Provide the [x, y] coordinate of the cell's center where the given text is located.  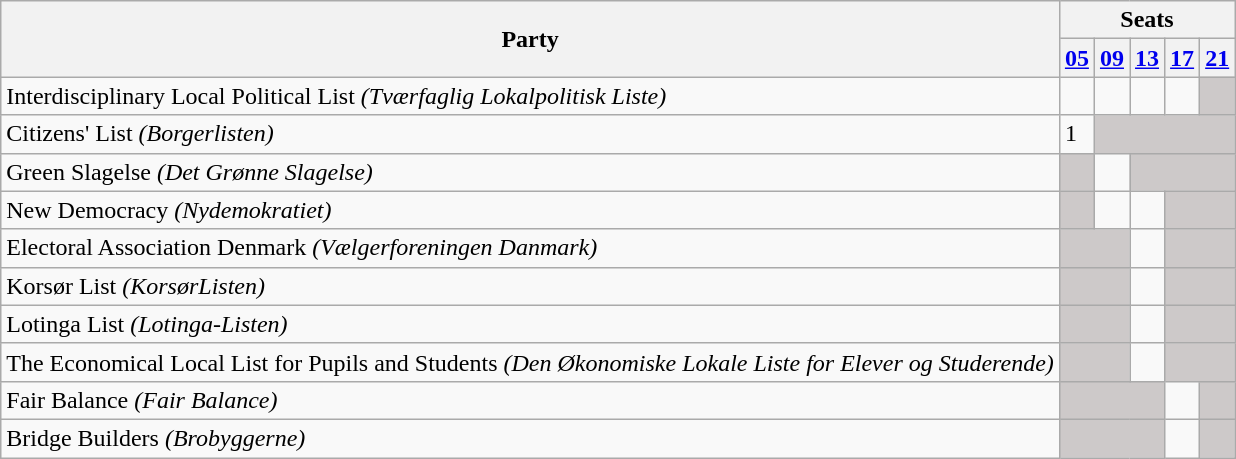
Korsør List (KorsørListen) [530, 286]
New Democracy (Nydemokratiet) [530, 210]
Seats [1146, 20]
Fair Balance (Fair Balance) [530, 400]
Party [530, 39]
Lotinga List (Lotinga-Listen) [530, 324]
13 [1148, 58]
Electoral Association Denmark (Vælgerforeningen Danmark) [530, 248]
Green Slagelse (Det Grønne Slagelse) [530, 172]
17 [1182, 58]
09 [1112, 58]
Interdisciplinary Local Political List (Tværfaglig Lokalpolitisk Liste) [530, 96]
05 [1076, 58]
21 [1218, 58]
Citizens' List (Borgerlisten) [530, 134]
Bridge Builders (Brobyggerne) [530, 438]
1 [1076, 134]
The Economical Local List for Pupils and Students (Den Økonomiske Lokale Liste for Elever og Studerende) [530, 362]
